Output the (x, y) coordinate of the center of the cell containing the given text.  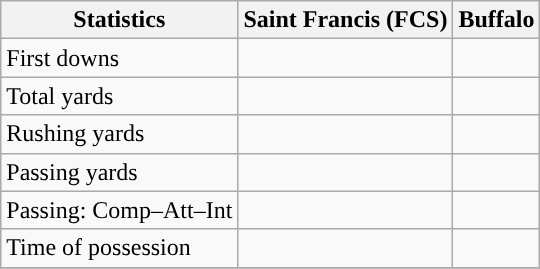
Total yards (120, 96)
Statistics (120, 20)
Time of possession (120, 248)
Buffalo (496, 20)
Passing yards (120, 172)
First downs (120, 58)
Passing: Comp–Att–Int (120, 210)
Rushing yards (120, 134)
Saint Francis (FCS) (346, 20)
